Find where the given text appears and provide that cell's center as [X, Y] coordinate. 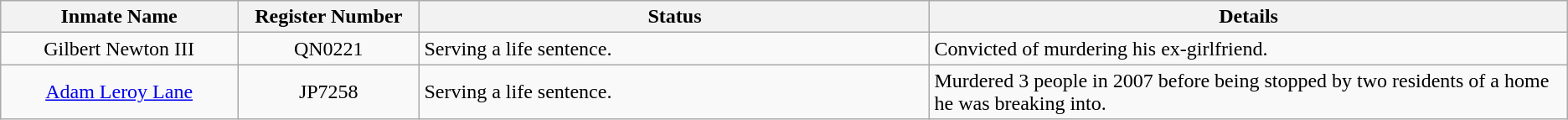
Details [1248, 17]
Murdered 3 people in 2007 before being stopped by two residents of a home he was breaking into. [1248, 92]
QN0221 [328, 49]
JP7258 [328, 92]
Adam Leroy Lane [119, 92]
Register Number [328, 17]
Gilbert Newton III [119, 49]
Inmate Name [119, 17]
Status [675, 17]
Convicted of murdering his ex-girlfriend. [1248, 49]
